Return the [x, y] coordinate for the center point of the cell that contains the specified text.  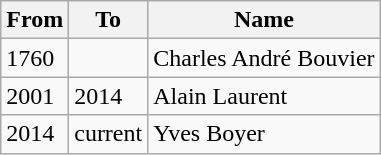
Charles André Bouvier [264, 58]
current [108, 134]
Name [264, 20]
Alain Laurent [264, 96]
1760 [35, 58]
To [108, 20]
2001 [35, 96]
From [35, 20]
Yves Boyer [264, 134]
